Pinpoint the cell where the given text exists, returning its [X, Y] midpoint coordinate. 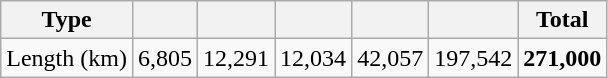
12,034 [314, 58]
6,805 [164, 58]
Total [562, 20]
Type [67, 20]
271,000 [562, 58]
12,291 [236, 58]
42,057 [390, 58]
Length (km) [67, 58]
197,542 [474, 58]
